Return (x, y) of the center of cell containing provided text 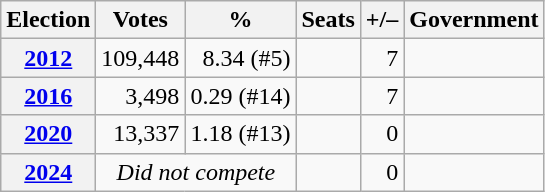
Government (474, 20)
2012 (48, 58)
2020 (48, 134)
109,448 (140, 58)
Seats (328, 20)
0.29 (#14) (240, 96)
13,337 (140, 134)
8.34 (#5) (240, 58)
Election (48, 20)
% (240, 20)
3,498 (140, 96)
1.18 (#13) (240, 134)
2024 (48, 172)
+/– (382, 20)
Votes (140, 20)
2016 (48, 96)
Did not compete (196, 172)
